Output the (X, Y) coordinate of the center of the cell containing the given text.  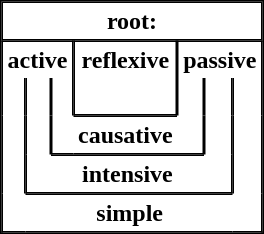
passive (220, 59)
root: (132, 22)
simple (130, 214)
intensive (128, 174)
reflexive (125, 59)
active (38, 59)
causative (125, 136)
